Pinpoint the cell where the given text exists, returning its [X, Y] midpoint coordinate. 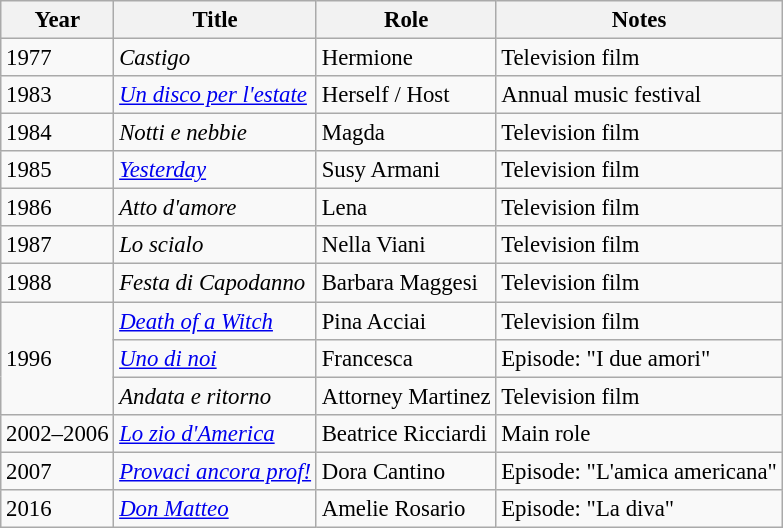
1988 [58, 283]
Lo scialo [216, 245]
Uno di noi [216, 358]
Magda [406, 133]
1977 [58, 58]
1984 [58, 133]
Lo zio d'America [216, 433]
Un disco per l'estate [216, 95]
Susy Armani [406, 170]
Provaci ancora prof! [216, 471]
Death of a Witch [216, 321]
Don Matteo [216, 509]
2016 [58, 509]
Herself / Host [406, 95]
Amelie Rosario [406, 509]
Francesca [406, 358]
Role [406, 20]
Attorney Martinez [406, 396]
1987 [58, 245]
2002–2006 [58, 433]
Andata e ritorno [216, 396]
Notes [639, 20]
Notti e nebbie [216, 133]
Title [216, 20]
Dora Cantino [406, 471]
1983 [58, 95]
Yesterday [216, 170]
Episode: "L'amica americana" [639, 471]
Pina Acciai [406, 321]
Main role [639, 433]
1996 [58, 358]
Beatrice Ricciardi [406, 433]
Lena [406, 208]
1986 [58, 208]
Festa di Capodanno [216, 283]
Episode: "La diva" [639, 509]
Year [58, 20]
Nella Viani [406, 245]
Atto d'amore [216, 208]
Hermione [406, 58]
Episode: "I due amori" [639, 358]
Barbara Maggesi [406, 283]
Annual music festival [639, 95]
Castigo [216, 58]
1985 [58, 170]
2007 [58, 471]
